Output the (X, Y) coordinate of the center of the cell containing the given text.  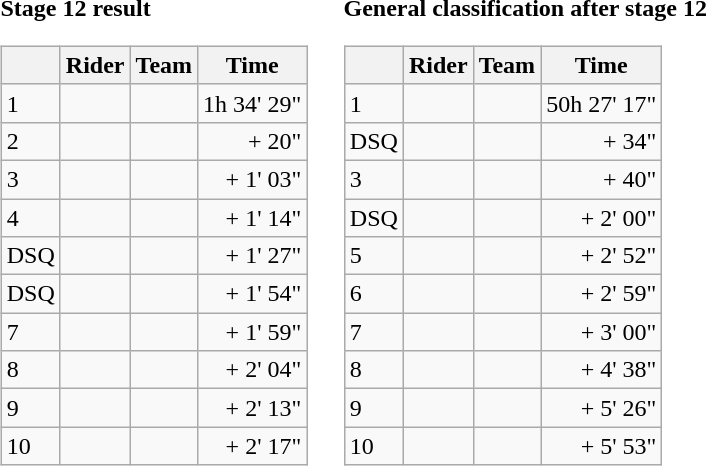
+ 2' 13" (252, 408)
2 (30, 141)
+ 40" (602, 179)
+ 2' 59" (602, 294)
50h 27' 17" (602, 103)
+ 1' 54" (252, 294)
+ 2' 17" (252, 446)
4 (30, 217)
+ 1' 27" (252, 256)
+ 20" (252, 141)
+ 2' 00" (602, 217)
+ 1' 03" (252, 179)
6 (374, 294)
+ 1' 59" (252, 332)
5 (374, 256)
+ 3' 00" (602, 332)
+ 1' 14" (252, 217)
+ 2' 04" (252, 370)
+ 5' 26" (602, 408)
+ 2' 52" (602, 256)
1h 34' 29" (252, 103)
+ 34" (602, 141)
+ 4' 38" (602, 370)
+ 5' 53" (602, 446)
